Locate the cell with the specified text and output its (x, y) center coordinate. 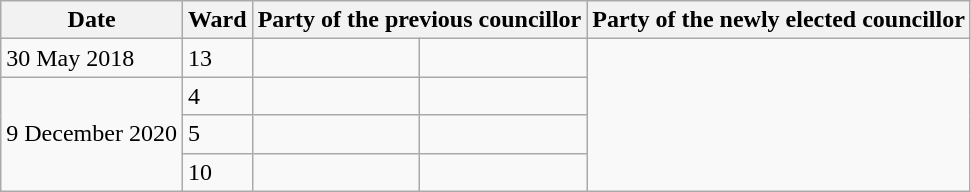
13 (217, 58)
5 (217, 134)
30 May 2018 (92, 58)
Ward (217, 20)
4 (217, 96)
Party of the newly elected councillor (779, 20)
Date (92, 20)
9 December 2020 (92, 134)
10 (217, 172)
Party of the previous councillor (420, 20)
